Return (x, y) of the center of cell containing provided text 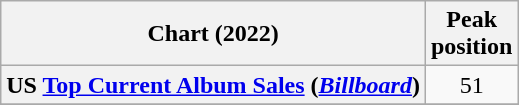
Peakposition (471, 34)
Chart (2022) (214, 34)
US Top Current Album Sales (Billboard) (214, 85)
51 (471, 85)
